For the text-containing cell, return its midpoint in [x, y] coordinate format. 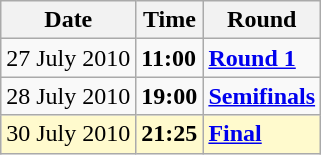
30 July 2010 [68, 134]
27 July 2010 [68, 58]
19:00 [170, 96]
Time [170, 20]
Round [262, 20]
11:00 [170, 58]
28 July 2010 [68, 96]
Final [262, 134]
Date [68, 20]
21:25 [170, 134]
Semifinals [262, 96]
Round 1 [262, 58]
